Determine the (x, y) coordinate at the center of the cell enclosing the given text.  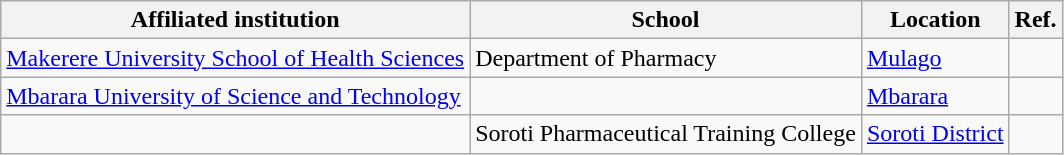
Mbarara (935, 96)
Department of Pharmacy (666, 58)
School (666, 20)
Mulago (935, 58)
Mbarara University of Science and Technology (236, 96)
Affiliated institution (236, 20)
Soroti Pharmaceutical Training College (666, 134)
Soroti District (935, 134)
Location (935, 20)
Ref. (1036, 20)
Makerere University School of Health Sciences (236, 58)
